From the cell containing the given text, extract its center point as [x, y] coordinate. 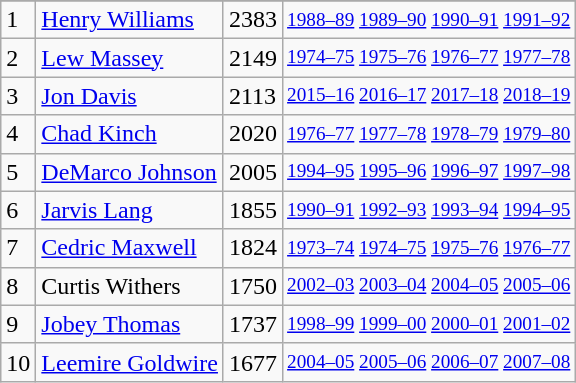
1677 [252, 362]
Jarvis Lang [130, 210]
1994–95 1995–96 1996–97 1997–98 [429, 172]
Cedric Maxwell [130, 248]
2 [18, 58]
1973–74 1974–75 1975–76 1976–77 [429, 248]
9 [18, 324]
1855 [252, 210]
7 [18, 248]
10 [18, 362]
Jon Davis [130, 96]
2005 [252, 172]
1737 [252, 324]
5 [18, 172]
2020 [252, 134]
8 [18, 286]
1998–99 1999–00 2000–01 2001–02 [429, 324]
2002–03 2003–04 2004–05 2005–06 [429, 286]
2149 [252, 58]
2015–16 2016–17 2017–18 2018–19 [429, 96]
1750 [252, 286]
DeMarco Johnson [130, 172]
Chad Kinch [130, 134]
2004–05 2005–06 2006–07 2007–08 [429, 362]
1976–77 1977–78 1978–79 1979–80 [429, 134]
1988–89 1989–90 1990–91 1991–92 [429, 20]
Lew Massey [130, 58]
6 [18, 210]
Jobey Thomas [130, 324]
4 [18, 134]
2383 [252, 20]
1 [18, 20]
1974–75 1975–76 1976–77 1977–78 [429, 58]
Henry Williams [130, 20]
Curtis Withers [130, 286]
3 [18, 96]
1990–91 1992–93 1993–94 1994–95 [429, 210]
1824 [252, 248]
2113 [252, 96]
Leemire Goldwire [130, 362]
